Scan for the cell matching the given text and deliver its [x, y] coordinate at center. 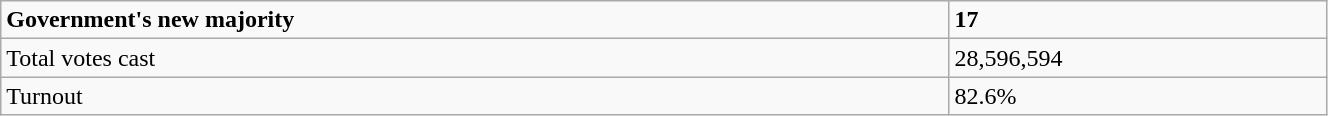
28,596,594 [1138, 58]
Turnout [475, 96]
Total votes cast [475, 58]
82.6% [1138, 96]
17 [1138, 20]
Government's new majority [475, 20]
